Extract the [x, y] coordinate from the center of the cell holding the provided text.  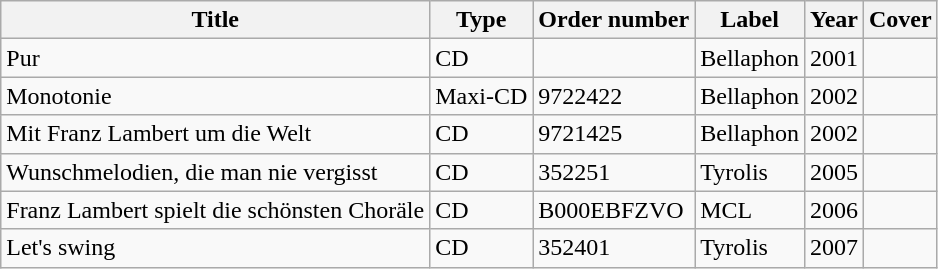
9721425 [614, 134]
Mit Franz Lambert um die Welt [216, 134]
9722422 [614, 96]
352251 [614, 172]
Label [750, 20]
B000EBFZVO [614, 210]
Order number [614, 20]
Wunschmelodien, die man nie vergisst [216, 172]
Franz Lambert spielt die schönsten Choräle [216, 210]
Year [834, 20]
Cover [900, 20]
2006 [834, 210]
Pur [216, 58]
MCL [750, 210]
2005 [834, 172]
2007 [834, 248]
Maxi-CD [482, 96]
Monotonie [216, 96]
Title [216, 20]
2001 [834, 58]
Type [482, 20]
352401 [614, 248]
Let's swing [216, 248]
